Provide the [x, y] coordinate of the cell's center where the given text is located.  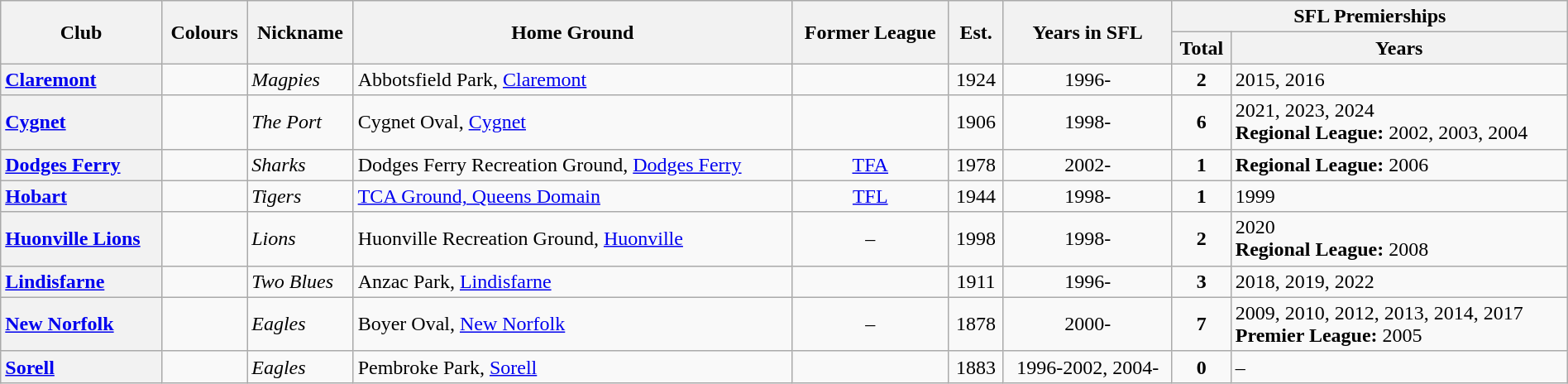
6 [1201, 122]
1924 [976, 79]
1906 [976, 122]
0 [1201, 367]
Tigers [300, 196]
Cygnet [81, 122]
New Norfolk [81, 324]
Anzac Park, Lindisfarne [572, 281]
2015, 2016 [1399, 79]
Abbotsfield Park, Claremont [572, 79]
Lions [300, 238]
Magpies [300, 79]
1878 [976, 324]
2020Regional League: 2008 [1399, 238]
Club [81, 32]
Boyer Oval, New Norfolk [572, 324]
1911 [976, 281]
2000- [1088, 324]
Nickname [300, 32]
2021, 2023, 2024Regional League: 2002, 2003, 2004 [1399, 122]
Dodges Ferry Recreation Ground, Dodges Ferry [572, 165]
Colours [205, 32]
Claremont [81, 79]
1998 [976, 238]
SFL Premierships [1370, 17]
Sharks [300, 165]
1978 [976, 165]
Huonville Lions [81, 238]
2018, 2019, 2022 [1399, 281]
1996-2002, 2004- [1088, 367]
7 [1201, 324]
Lindisfarne [81, 281]
Home Ground [572, 32]
Huonville Recreation Ground, Huonville [572, 238]
Years in SFL [1088, 32]
Sorell [81, 367]
1999 [1399, 196]
Cygnet Oval, Cygnet [572, 122]
Pembroke Park, Sorell [572, 367]
TCA Ground, Queens Domain [572, 196]
TFA [870, 165]
Former League [870, 32]
TFL [870, 196]
Hobart [81, 196]
1944 [976, 196]
Total [1201, 48]
2002- [1088, 165]
The Port [300, 122]
Years [1399, 48]
Regional League: 2006 [1399, 165]
2009, 2010, 2012, 2013, 2014, 2017Premier League: 2005 [1399, 324]
Two Blues [300, 281]
Est. [976, 32]
1883 [976, 367]
Dodges Ferry [81, 165]
3 [1201, 281]
